Return [x, y] of the center of cell containing provided text 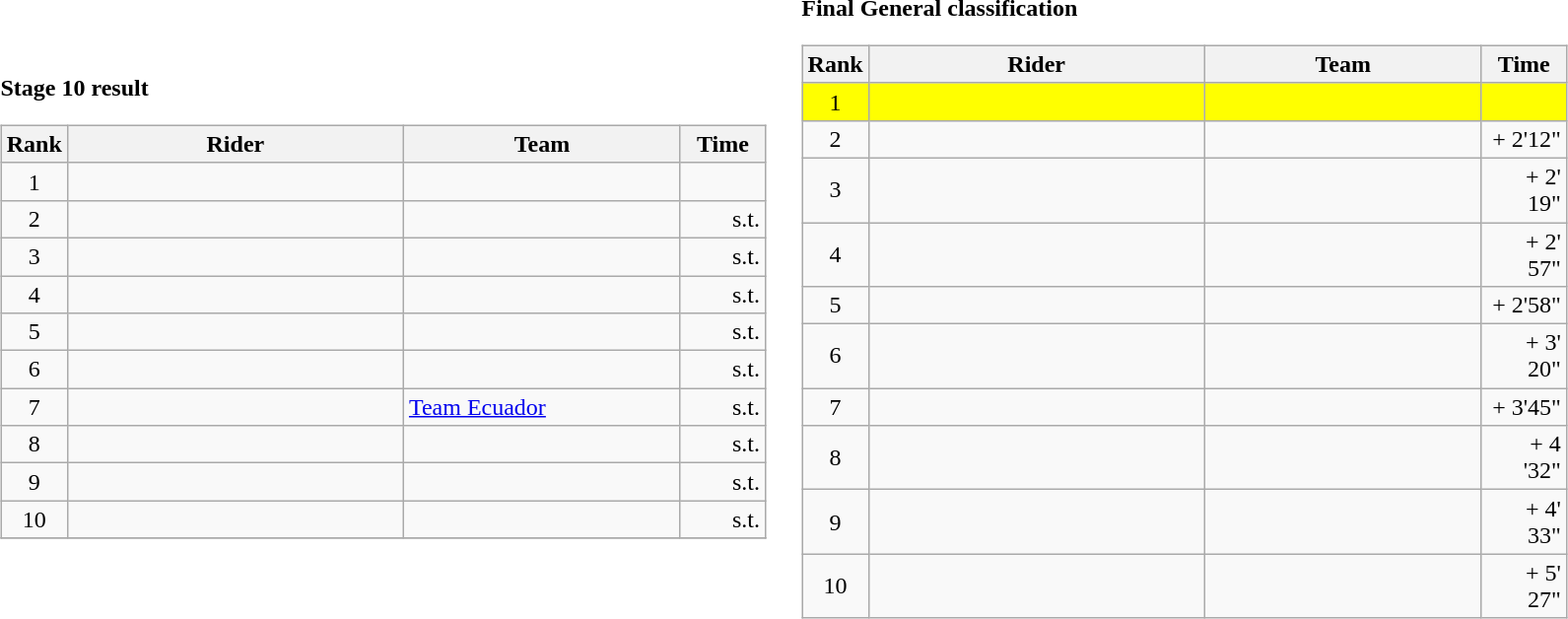
Team Ecuador [542, 407]
+ 2' 57" [1524, 254]
+ 3' 20" [1524, 357]
+ 2' 19" [1524, 189]
+ 2'58" [1524, 306]
+ 3'45" [1524, 407]
+ 2'12" [1524, 139]
+ 4 '32" [1524, 457]
+ 4' 33" [1524, 522]
+ 5' 27" [1524, 585]
